Pinpoint the cell where the given text exists, returning its [x, y] midpoint coordinate. 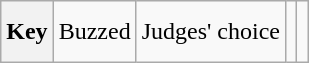
Buzzed [94, 32]
Key [27, 32]
Judges' choice [210, 32]
